Search for the cell housing the specified text and yield its (x, y) center coordinate. 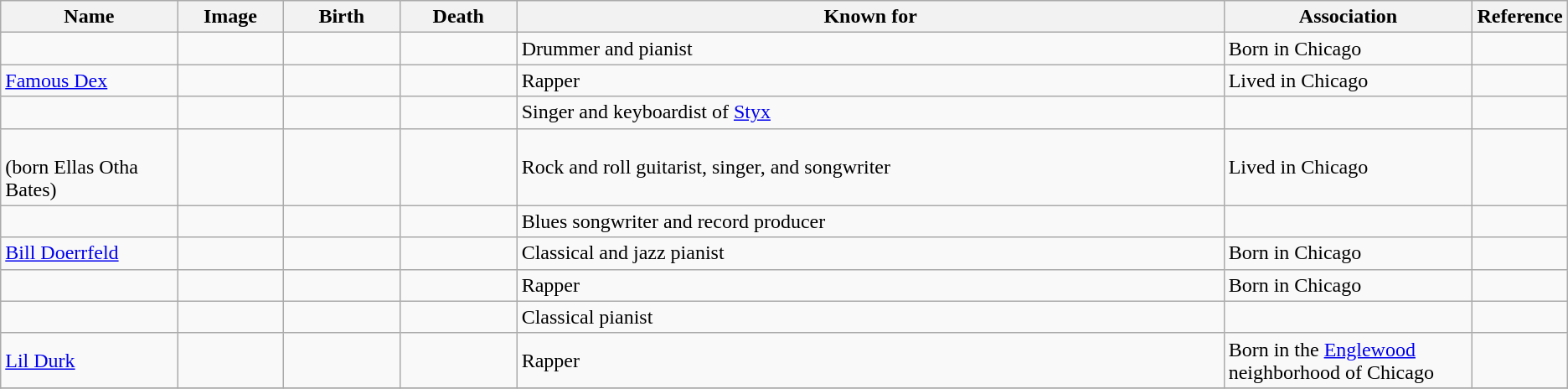
Classical pianist (870, 317)
Famous Dex (89, 80)
Death (458, 17)
Birth (342, 17)
Lil Durk (89, 360)
(born Ellas Otha Bates) (89, 167)
Reference (1519, 17)
Rock and roll guitarist, singer, and songwriter (870, 167)
Name (89, 17)
Drummer and pianist (870, 49)
Bill Doerrfeld (89, 253)
Blues songwriter and record producer (870, 221)
Classical and jazz pianist (870, 253)
Image (230, 17)
Singer and keyboardist of Styx (870, 112)
Association (1349, 17)
Known for (870, 17)
Born in the Englewood neighborhood of Chicago (1349, 360)
